Find where the given text appears and provide that cell's center as (x, y) coordinate. 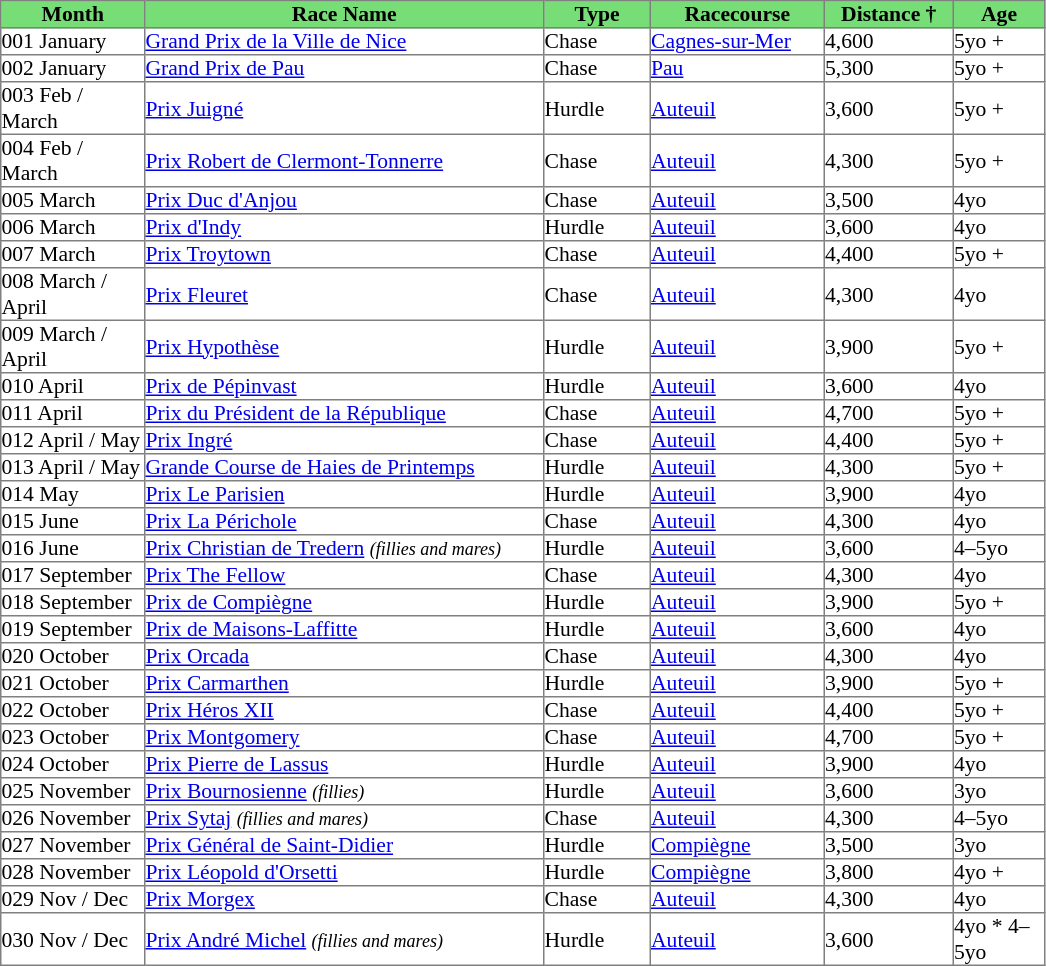
Prix de Pépinvast (344, 386)
Prix Ingré (344, 440)
Prix Héros XII (344, 710)
Age (999, 14)
Prix La Périchole (344, 522)
005 March (73, 200)
Prix The Fellow (344, 576)
Month (73, 14)
024 October (73, 764)
Prix Orcada (344, 656)
021 October (73, 684)
Type (597, 14)
007 March (73, 254)
Prix Troytown (344, 254)
3,800 (888, 872)
Prix Christian de Tredern (fillies and mares) (344, 548)
010 April (73, 386)
006 March (73, 228)
Prix André Michel (fillies and mares) (344, 939)
019 September (73, 630)
015 June (73, 522)
030 Nov / Dec (73, 939)
004 Feb / March (73, 160)
Distance † (888, 14)
Prix de Compiègne (344, 602)
025 November (73, 792)
Prix Sytaj (fillies and mares) (344, 818)
012 April / May (73, 440)
Cagnes-sur-Mer (737, 42)
029 Nov / Dec (73, 900)
Prix Robert de Clermont-Tonnerre (344, 160)
013 April / May (73, 468)
4,600 (888, 42)
Prix de Maisons-Laffitte (344, 630)
018 September (73, 602)
022 October (73, 710)
Prix Montgomery (344, 738)
Prix du Président de la République (344, 414)
Prix Bournosienne (fillies) (344, 792)
Prix Juigné (344, 108)
Prix Léopold d'Orsetti (344, 872)
Grand Prix de la Ville de Nice (344, 42)
001 January (73, 42)
003 Feb / March (73, 108)
Prix Le Parisien (344, 494)
020 October (73, 656)
4yo * 4–5yo (999, 939)
017 September (73, 576)
009 March / April (73, 346)
Prix Hypothèse (344, 346)
Pau (737, 68)
5,300 (888, 68)
023 October (73, 738)
Prix d'Indy (344, 228)
026 November (73, 818)
Prix Morgex (344, 900)
Prix Duc d'Anjou (344, 200)
028 November (73, 872)
011 April (73, 414)
002 January (73, 68)
014 May (73, 494)
Racecourse (737, 14)
Grand Prix de Pau (344, 68)
Prix Fleuret (344, 294)
4yo + (999, 872)
Grande Course de Haies de Printemps (344, 468)
016 June (73, 548)
Race Name (344, 14)
027 November (73, 846)
Prix Général de Saint-Didier (344, 846)
Prix Carmarthen (344, 684)
008 March / April (73, 294)
Prix Pierre de Lassus (344, 764)
